Extract the [X, Y] coordinate from the center of the cell holding the provided text.  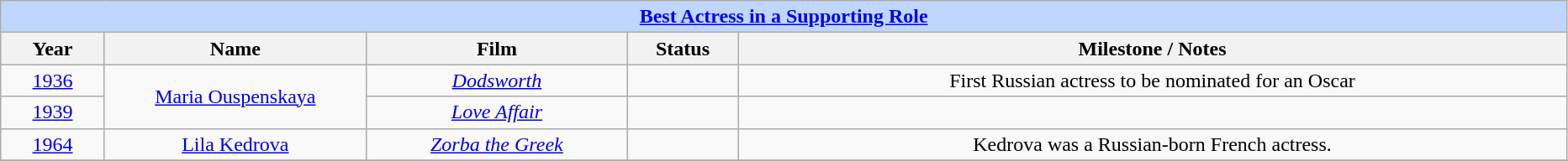
1936 [53, 80]
Milestone / Notes [1153, 49]
Best Actress in a Supporting Role [784, 17]
Year [53, 49]
Love Affair [496, 112]
Status [683, 49]
Dodsworth [496, 80]
Film [496, 49]
First Russian actress to be nominated for an Oscar [1153, 80]
Lila Kedrova [235, 144]
1964 [53, 144]
Zorba the Greek [496, 144]
Maria Ouspenskaya [235, 96]
1939 [53, 112]
Name [235, 49]
Kedrova was a Russian-born French actress. [1153, 144]
